Provide the [x, y] coordinate of the cell's center where the given text is located.  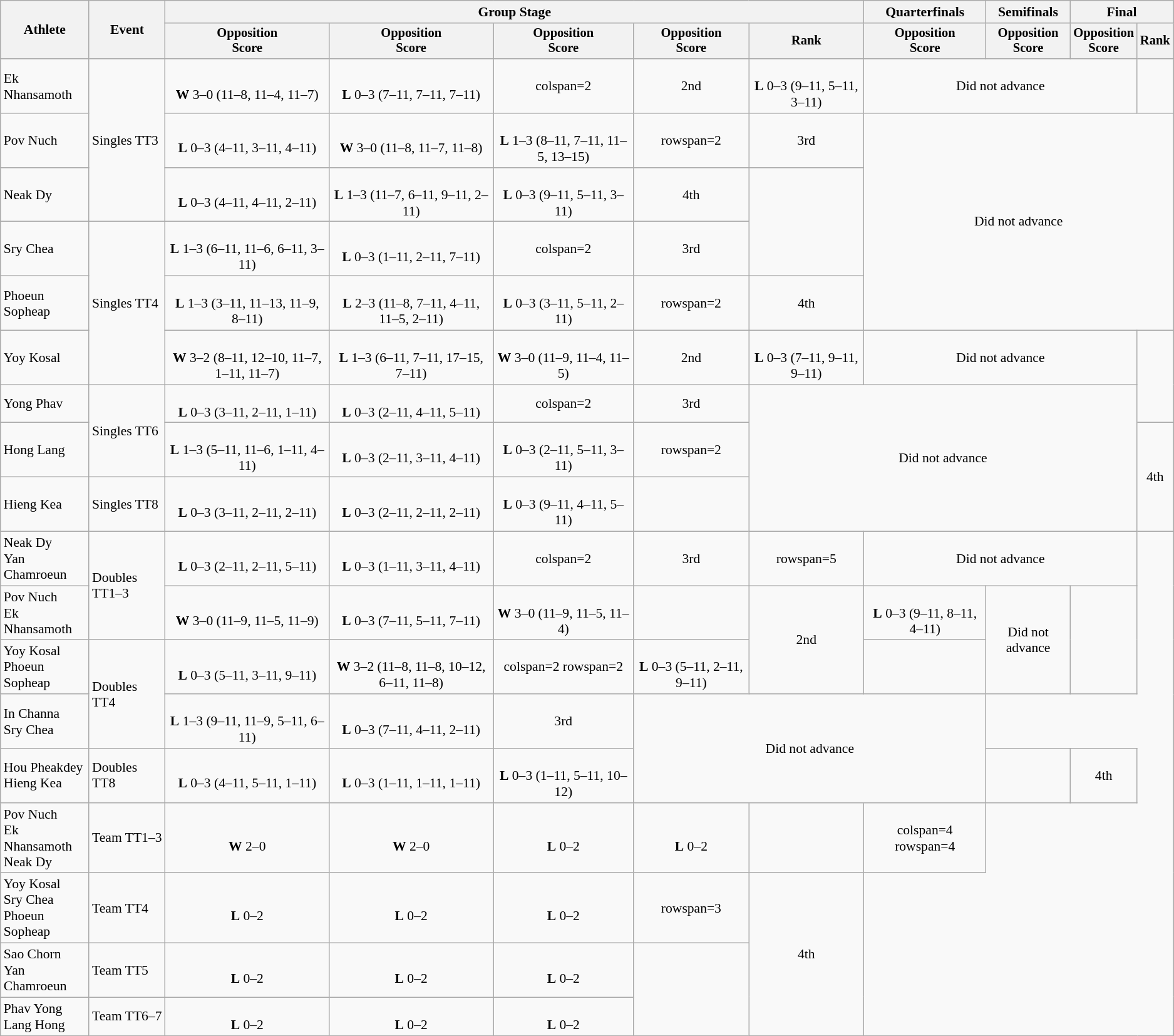
L 1–3 (6–11, 7–11, 17–15, 7–11) [411, 358]
W 3–0 (11–9, 11–5, 11–9) [247, 613]
L 0–3 (7–11, 7–11, 7–11) [411, 86]
Sao ChornYan Chamroeun [45, 971]
W 3–0 (11–9, 11–4, 11–5) [564, 358]
L 0–3 (5–11, 2–11, 9–11) [691, 668]
rowspan=5 [806, 559]
Yoy KosalPhoeun Sopheap [45, 668]
Sry Chea [45, 249]
L 0–3 (4–11, 5–11, 1–11) [247, 775]
Athlete [45, 30]
L 0–3 (1–11, 1–11, 1–11) [411, 775]
L 0–3 (9–11, 8–11, 4–11) [925, 613]
Doubles TT1–3 [127, 586]
Team TT1–3 [127, 838]
Hou PheakdeyHieng Kea [45, 775]
colspan=2 rowspan=2 [564, 668]
Doubles TT4 [127, 694]
Pov NuchEk NhansamothNeak Dy [45, 838]
L 0–3 (4–11, 3–11, 4–11) [247, 140]
L 0–3 (3–11, 5–11, 2–11) [564, 303]
L 0–3 (1–11, 5–11, 10–12) [564, 775]
L 0–3 (2–11, 2–11, 2–11) [411, 505]
Neak Dy [45, 195]
L 0–3 (4–11, 4–11, 2–11) [247, 195]
L 0–3 (9–11, 4–11, 5–11) [564, 505]
L 0–3 (2–11, 3–11, 4–11) [411, 450]
L 0–3 (5–11, 3–11, 9–11) [247, 668]
Quarterfinals [925, 12]
In ChannaSry Chea [45, 722]
L 1–3 (5–11, 11–6, 1–11, 4–11) [247, 450]
Semifinals [1028, 12]
Pov Nuch [45, 140]
rowspan=3 [691, 908]
L 0–3 (3–11, 2–11, 2–11) [247, 505]
Singles TT4 [127, 303]
L 0–3 (2–11, 4–11, 5–11) [411, 403]
L 0–3 (2–11, 2–11, 5–11) [247, 559]
L 0–3 (3–11, 2–11, 1–11) [247, 403]
Team TT6–7 [127, 1017]
Hong Lang [45, 450]
W 3–0 (11–8, 11–4, 11–7) [247, 86]
Neak DyYan Chamroeun [45, 559]
Yoy KosalSry CheaPhoeun Sopheap [45, 908]
L 1–3 (6–11, 11–6, 6–11, 3–11) [247, 249]
L 0–3 (7–11, 5–11, 7–11) [411, 613]
L 0–3 (7–11, 9–11, 9–11) [806, 358]
colspan=4 rowspan=4 [925, 838]
Group Stage [515, 12]
Team TT5 [127, 971]
Singles TT8 [127, 505]
W 3–0 (11–9, 11–5, 11–4) [564, 613]
Yoy Kosal [45, 358]
L 1–3 (11–7, 6–11, 9–11, 2–11) [411, 195]
Phav YongLang Hong [45, 1017]
L 0–3 (1–11, 2–11, 7–11) [411, 249]
W 3–2 (8–11, 12–10, 11–7, 1–11, 11–7) [247, 358]
W 3–2 (11–8, 11–8, 10–12, 6–11, 11–8) [411, 668]
W 3–0 (11–8, 11–7, 11–8) [411, 140]
Event [127, 30]
Phoeun Sopheap [45, 303]
Yong Phav [45, 403]
Team TT4 [127, 908]
L 2–3 (11–8, 7–11, 4–11, 11–5, 2–11) [411, 303]
L 0–3 (2–11, 5–11, 3–11) [564, 450]
Final [1121, 12]
Hieng Kea [45, 505]
Doubles TT8 [127, 775]
Ek Nhansamoth [45, 86]
L 1–3 (8–11, 7–11, 11–5, 13–15) [564, 140]
L 1–3 (3–11, 11–13, 11–9, 8–11) [247, 303]
L 0–3 (1–11, 3–11, 4–11) [411, 559]
Singles TT3 [127, 140]
Pov NuchEk Nhansamoth [45, 613]
L 1–3 (9–11, 11–9, 5–11, 6–11) [247, 722]
Singles TT6 [127, 431]
L 0–3 (7–11, 4–11, 2–11) [411, 722]
